Determine the (X, Y) coordinate at the center of the cell enclosing the given text.  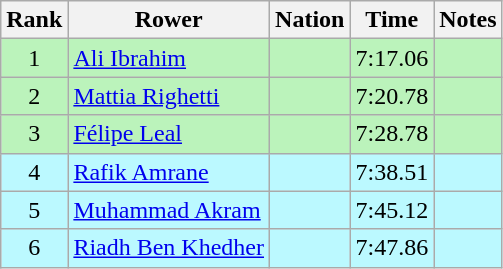
2 (34, 96)
Rank (34, 20)
Rower (169, 20)
Time (392, 20)
Muhammad Akram (169, 210)
4 (34, 172)
7:45.12 (392, 210)
7:17.06 (392, 58)
6 (34, 248)
Rafik Amrane (169, 172)
Riadh Ben Khedher (169, 248)
7:28.78 (392, 134)
Félipe Leal (169, 134)
1 (34, 58)
7:20.78 (392, 96)
Notes (468, 20)
7:47.86 (392, 248)
7:38.51 (392, 172)
Mattia Righetti (169, 96)
Nation (310, 20)
3 (34, 134)
Ali Ibrahim (169, 58)
5 (34, 210)
